Scan for the cell matching the given text and deliver its (x, y) coordinate at center. 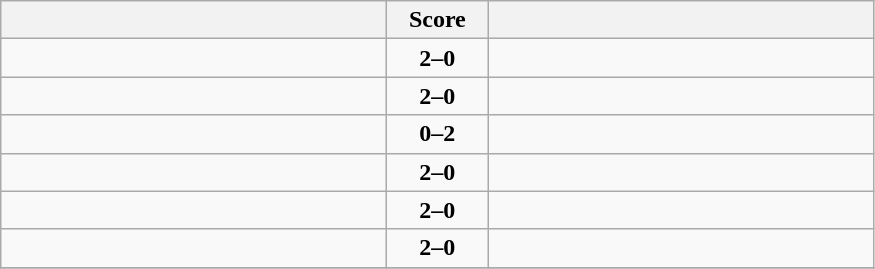
Score (438, 20)
0–2 (438, 134)
